Search for the cell housing the specified text and yield its (x, y) center coordinate. 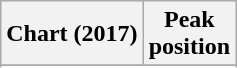
Peakposition (189, 34)
Chart (2017) (72, 34)
